From the cell containing the given text, extract its center point as [x, y] coordinate. 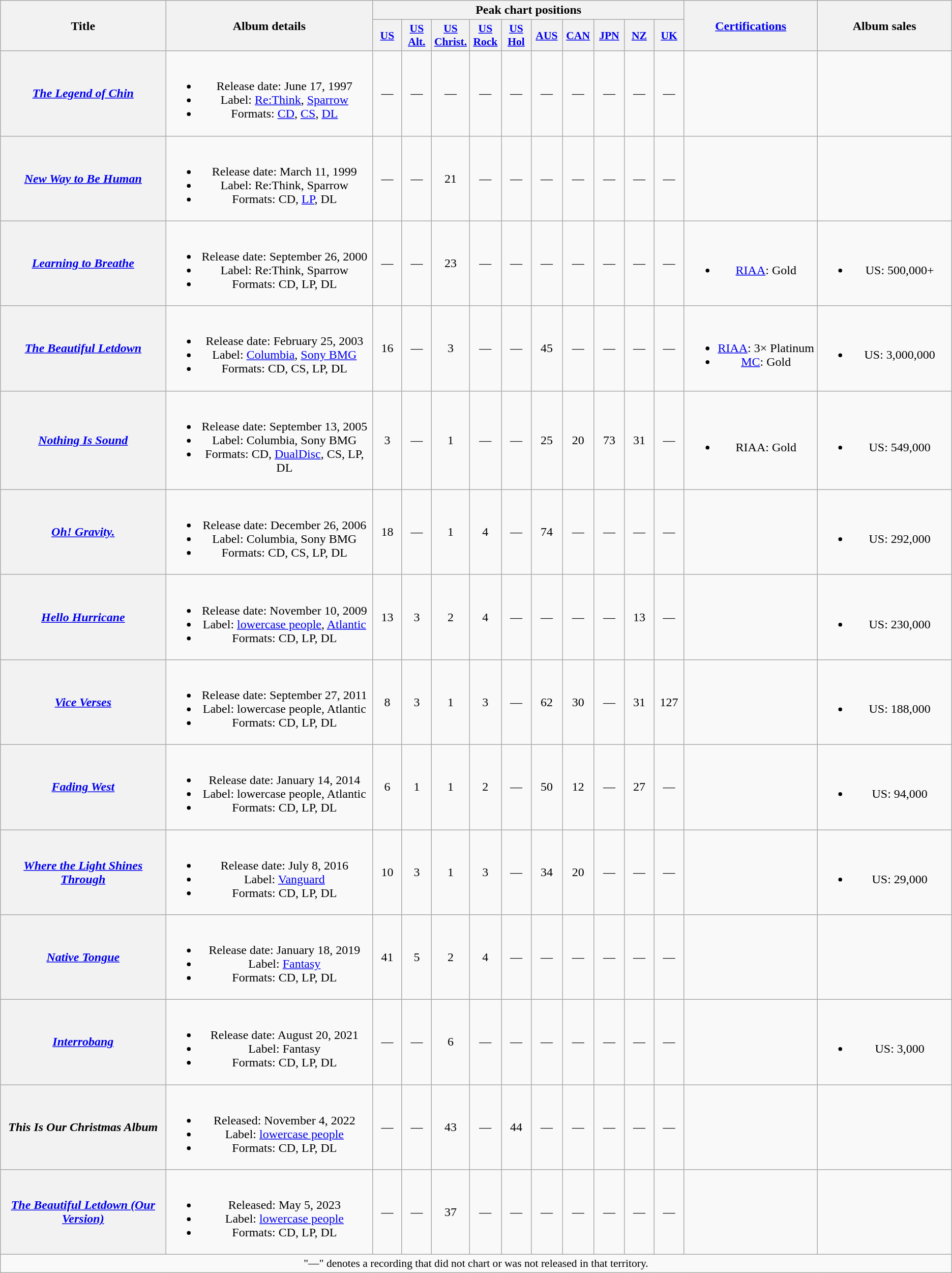
Interrobang [83, 1042]
US: 29,000 [884, 872]
43 [451, 1127]
27 [639, 787]
The Beautiful Letdown (Our Version) [83, 1212]
73 [609, 440]
AUS [546, 36]
UK [669, 36]
Hello Hurricane [83, 617]
JPN [609, 36]
8 [388, 702]
62 [546, 702]
Album details [270, 25]
Release date: November 10, 2009Label: lowercase people, AtlanticFormats: CD, LP, DL [270, 617]
Oh! Gravity. [83, 532]
16 [388, 348]
US: 94,000 [884, 787]
"—" denotes a recording that did not chart or was not released in that territory. [476, 1264]
Album sales [884, 25]
Fading West [83, 787]
US: 3,000 [884, 1042]
41 [388, 958]
US: 3,000,000 [884, 348]
The Beautiful Letdown [83, 348]
USHol [517, 36]
Release date: September 27, 2011Label: lowercase people, AtlanticFormats: CD, LP, DL [270, 702]
US: 549,000 [884, 440]
12 [578, 787]
NZ [639, 36]
Release date: July 8, 2016Label: VanguardFormats: CD, LP, DL [270, 872]
Release date: September 26, 2000Label: Re:Think, SparrowFormats: CD, LP, DL [270, 264]
5 [417, 958]
Release date: June 17, 1997Label: Re:Think, SparrowFormats: CD, CS, DL [270, 94]
RIAA: 3× PlatinumMC: Gold [751, 348]
Vice Verses [83, 702]
34 [546, 872]
Nothing Is Sound [83, 440]
Release date: August 20, 2021Label: FantasyFormats: CD, LP, DL [270, 1042]
18 [388, 532]
10 [388, 872]
37 [451, 1212]
21 [451, 178]
Native Tongue [83, 958]
30 [578, 702]
Release date: January 18, 2019Label: FantasyFormats: CD, LP, DL [270, 958]
New Way to Be Human [83, 178]
25 [546, 440]
This Is Our Christmas Album [83, 1127]
US: 292,000 [884, 532]
US: 500,000+ [884, 264]
44 [517, 1127]
74 [546, 532]
Release date: December 26, 2006Label: Columbia, Sony BMGFormats: CD, CS, LP, DL [270, 532]
127 [669, 702]
23 [451, 264]
Title [83, 25]
The Legend of Chin [83, 94]
US [388, 36]
50 [546, 787]
Release date: March 11, 1999Label: Re:Think, SparrowFormats: CD, LP, DL [270, 178]
Released: November 4, 2022Label: lowercase peopleFormats: CD, LP, DL [270, 1127]
Release date: September 13, 2005Label: Columbia, Sony BMGFormats: CD, DualDisc, CS, LP, DL [270, 440]
USRock [485, 36]
CAN [578, 36]
Certifications [751, 25]
Released: May 5, 2023Label: lowercase peopleFormats: CD, LP, DL [270, 1212]
USAlt. [417, 36]
Release date: February 25, 2003Label: Columbia, Sony BMGFormats: CD, CS, LP, DL [270, 348]
Peak chart positions [529, 10]
USChrist. [451, 36]
Learning to Breathe [83, 264]
Where the Light Shines Through [83, 872]
US: 230,000 [884, 617]
Release date: January 14, 2014Label: lowercase people, AtlanticFormats: CD, LP, DL [270, 787]
US: 188,000 [884, 702]
45 [546, 348]
